Determine the (X, Y) coordinate at the center of the cell enclosing the given text.  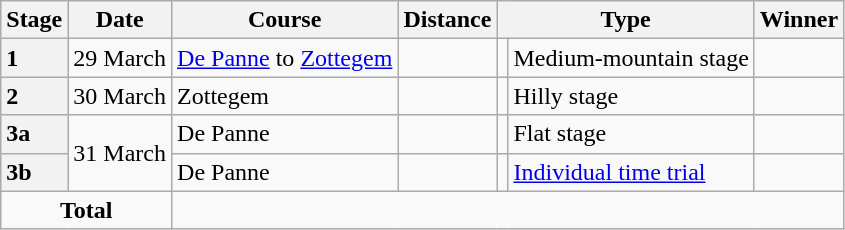
Flat stage (631, 134)
1 (34, 58)
Type (626, 20)
Winner (798, 20)
Stage (34, 20)
2 (34, 96)
Date (120, 20)
De Panne to Zottegem (285, 58)
Medium-mountain stage (631, 58)
Course (285, 20)
30 March (120, 96)
Total (86, 210)
3b (34, 172)
29 March (120, 58)
Zottegem (285, 96)
Hilly stage (631, 96)
31 March (120, 153)
Individual time trial (631, 172)
Distance (448, 20)
3a (34, 134)
